Provide the [x, y] coordinate of the cell's center where the given text is located.  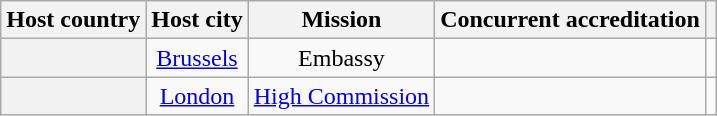
Embassy [341, 58]
High Commission [341, 96]
Brussels [197, 58]
Mission [341, 20]
London [197, 96]
Host country [74, 20]
Concurrent accreditation [570, 20]
Host city [197, 20]
